Provide the (X, Y) coordinate of the cell's center where the given text is located.  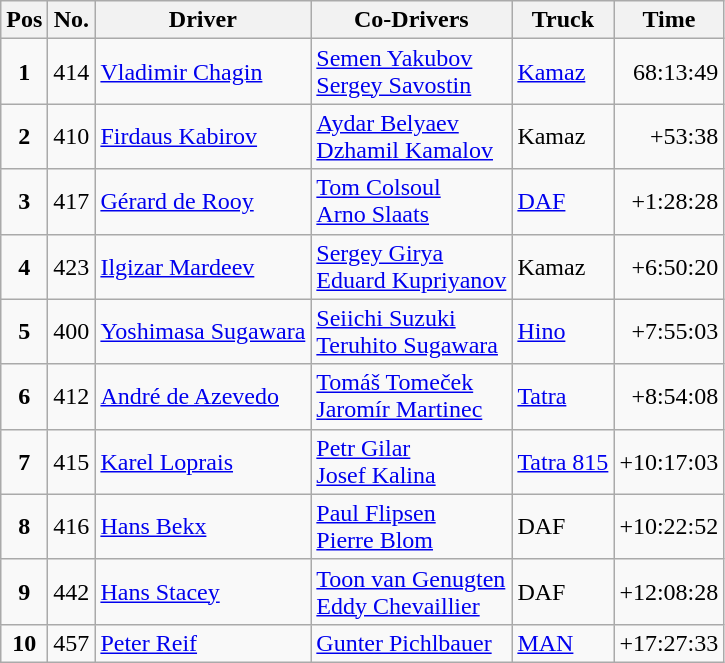
Aydar Belyaev Dzhamil Kamalov (412, 136)
Tatra 815 (563, 462)
Hans Bekx (203, 526)
Tatra (563, 396)
+53:38 (669, 136)
Paul Flipsen Pierre Blom (412, 526)
Semen Yakubov Sergey Savostin (412, 72)
5 (24, 332)
9 (24, 592)
+12:08:28 (669, 592)
Time (669, 20)
3 (24, 202)
André de Azevedo (203, 396)
412 (72, 396)
Pos (24, 20)
+17:27:33 (669, 643)
414 (72, 72)
No. (72, 20)
Gunter Pichlbauer (412, 643)
1 (24, 72)
6 (24, 396)
Petr Gilar Josef Kalina (412, 462)
Truck (563, 20)
Hino (563, 332)
+8:54:08 (669, 396)
400 (72, 332)
Tom Colsoul Arno Slaats (412, 202)
Seiichi Suzuki Teruhito Sugawara (412, 332)
Hans Stacey (203, 592)
423 (72, 266)
415 (72, 462)
Yoshimasa Sugawara (203, 332)
Tomáš Tomeček Jaromír Martinec (412, 396)
+10:17:03 (669, 462)
8 (24, 526)
Ilgizar Mardeev (203, 266)
+10:22:52 (669, 526)
Co-Drivers (412, 20)
4 (24, 266)
416 (72, 526)
Sergey Girya Eduard Kupriyanov (412, 266)
Toon van Genugten Eddy Chevaillier (412, 592)
2 (24, 136)
Vladimir Chagin (203, 72)
457 (72, 643)
Driver (203, 20)
68:13:49 (669, 72)
MAN (563, 643)
442 (72, 592)
417 (72, 202)
+7:55:03 (669, 332)
+1:28:28 (669, 202)
Gérard de Rooy (203, 202)
7 (24, 462)
Firdaus Kabirov (203, 136)
Karel Loprais (203, 462)
10 (24, 643)
410 (72, 136)
Peter Reif (203, 643)
+6:50:20 (669, 266)
